Provide the (x, y) coordinate of the cell's center where the given text is located.  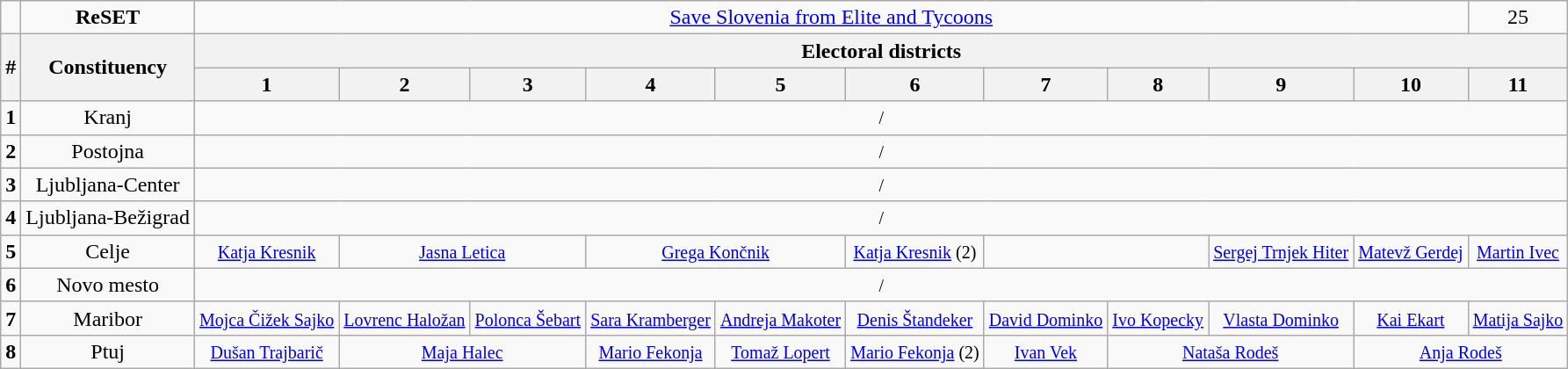
Mario Fekonja (651, 351)
11 (1518, 84)
Celje (108, 251)
9 (1281, 84)
Matija Sajko (1518, 318)
Jasna Letica (462, 251)
Novo mesto (108, 285)
David Dominko (1045, 318)
Andreja Makoter (780, 318)
Mario Fekonja (2) (915, 351)
Constituency (108, 68)
Tomaž Lopert (780, 351)
Sara Kramberger (651, 318)
Nataša Rodeš (1231, 351)
Ivan Vek (1045, 351)
Ljubljana-Center (108, 184)
Denis Štandeker (915, 318)
Ivo Kopecky (1158, 318)
Vlasta Dominko (1281, 318)
Maja Halec (462, 351)
Katja Kresnik (266, 251)
Dušan Trajbarič (266, 351)
Maribor (108, 318)
Electoral districts (880, 51)
10 (1411, 84)
Martin Ivec (1518, 251)
25 (1518, 18)
Sergej Trnjek Hiter (1281, 251)
Grega Končnik (716, 251)
Katja Kresnik (2) (915, 251)
Polonca Šebart (528, 318)
Mojca Čižek Sajko (266, 318)
Ptuj (108, 351)
Lovrenc Haložan (404, 318)
ReSET (108, 18)
# (11, 68)
Anja Rodeš (1461, 351)
Kranj (108, 118)
Save Slovenia from Elite and Tycoons (831, 18)
Postojna (108, 151)
Ljubljana-Bežigrad (108, 218)
Kai Ekart (1411, 318)
Matevž Gerdej (1411, 251)
